Pinpoint the cell where the given text exists, returning its [X, Y] midpoint coordinate. 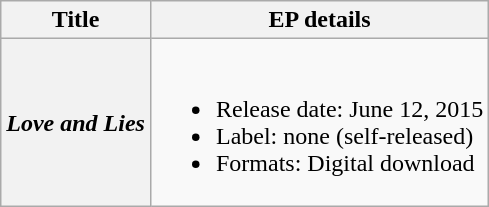
EP details [319, 20]
Love and Lies [76, 122]
Release date: June 12, 2015Label: none (self-released)Formats: Digital download [319, 122]
Title [76, 20]
